For the text-containing cell, return its midpoint in [X, Y] coordinate format. 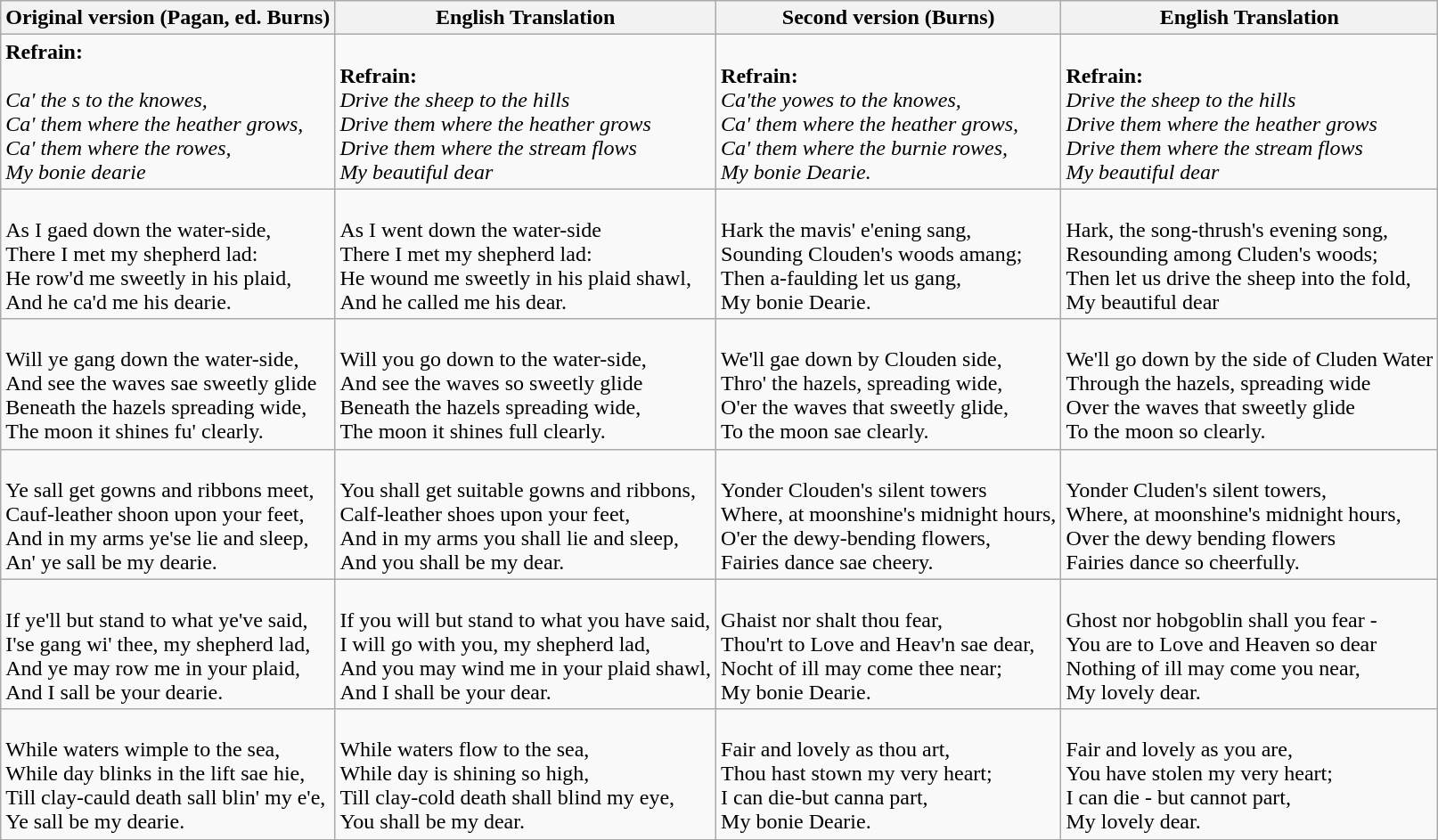
Fair and lovely as you are, You have stolen my very heart; I can die - but cannot part, My lovely dear. [1249, 774]
Refrain: Ca'the yowes to the knowes, Ca' them where the heather grows, Ca' them where the burnie rowes, My bonie Dearie. [889, 112]
Ye sall get gowns and ribbons meet, Cauf-leather shoon upon your feet, And in my arms ye'se lie and sleep, An' ye sall be my dearie. [167, 514]
Yonder Cluden's silent towers, Where, at moonshine's midnight hours, Over the dewy bending flowers Fairies dance so cheerfully. [1249, 514]
Ghost nor hobgoblin shall you fear - You are to Love and Heaven so dear Nothing of ill may come you near, My lovely dear. [1249, 644]
If you will but stand to what you have said, I will go with you, my shepherd lad, And you may wind me in your plaid shawl, And I shall be your dear. [526, 644]
Second version (Burns) [889, 18]
As I went down the water-side There I met my shepherd lad: He wound me sweetly in his plaid shawl, And he called me his dear. [526, 254]
While waters wimple to the sea, While day blinks in the lift sae hie, Till clay-cauld death sall blin' my e'e, Ye sall be my dearie. [167, 774]
We'll go down by the side of Cluden Water Through the hazels, spreading wide Over the waves that sweetly glide To the moon so clearly. [1249, 384]
Will you go down to the water-side, And see the waves so sweetly glide Beneath the hazels spreading wide, The moon it shines full clearly. [526, 384]
While waters flow to the sea, While day is shining so high, Till clay-cold death shall blind my eye, You shall be my dear. [526, 774]
We'll gae down by Clouden side, Thro' the hazels, spreading wide, O'er the waves that sweetly glide, To the moon sae clearly. [889, 384]
Refrain:Ca' the s to the knowes, Ca' them where the heather grows, Ca' them where the rowes, My bonie dearie [167, 112]
Fair and lovely as thou art, Thou hast stown my very heart; I can die-but canna part, My bonie Dearie. [889, 774]
Yonder Clouden's silent towers Where, at moonshine's midnight hours, O'er the dewy-bending flowers, Fairies dance sae cheery. [889, 514]
Hark the mavis' e'ening sang, Sounding Clouden's woods amang; Then a-faulding let us gang, My bonie Dearie. [889, 254]
Will ye gang down the water-side, And see the waves sae sweetly glide Beneath the hazels spreading wide, The moon it shines fu' clearly. [167, 384]
As I gaed down the water-side, There I met my shepherd lad: He row'd me sweetly in his plaid, And he ca'd me his dearie. [167, 254]
Hark, the song-thrush's evening song, Resounding among Cluden's woods; Then let us drive the sheep into the fold, My beautiful dear [1249, 254]
You shall get suitable gowns and ribbons, Calf-leather shoes upon your feet, And in my arms you shall lie and sleep, And you shall be my dear. [526, 514]
If ye'll but stand to what ye've said, I'se gang wi' thee, my shepherd lad, And ye may row me in your plaid, And I sall be your dearie. [167, 644]
Original version (Pagan, ed. Burns) [167, 18]
Ghaist nor shalt thou fear, Thou'rt to Love and Heav'n sae dear, Nocht of ill may come thee near; My bonie Dearie. [889, 644]
